Identify which cell holds the provided text, then report its (X, Y) central coordinate. 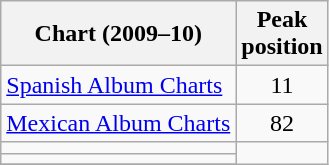
Mexican Album Charts (118, 123)
Chart (2009–10) (118, 34)
11 (282, 85)
Spanish Album Charts (118, 85)
Peakposition (282, 34)
82 (282, 123)
